Capture the cell that displays the provided text and extract its (x, y) central coordinate. 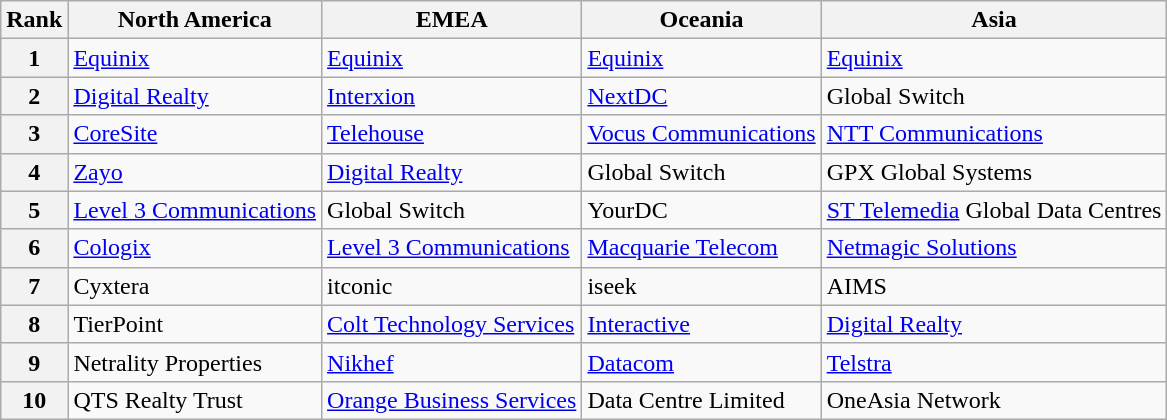
Asia (994, 20)
5 (34, 210)
Colt Technology Services (452, 324)
Oceania (702, 20)
8 (34, 324)
Cologix (195, 248)
Netrality Properties (195, 362)
Cyxtera (195, 286)
Data Centre Limited (702, 400)
North America (195, 20)
Zayo (195, 172)
Macquarie Telecom (702, 248)
NTT Communications (994, 134)
Interactive (702, 324)
EMEA (452, 20)
6 (34, 248)
7 (34, 286)
TierPoint (195, 324)
Telehouse (452, 134)
YourDC (702, 210)
GPX Global Systems (994, 172)
AIMS (994, 286)
OneAsia Network (994, 400)
Netmagic Solutions (994, 248)
ST Telemedia Global Data Centres (994, 210)
NextDC (702, 96)
itconic (452, 286)
9 (34, 362)
4 (34, 172)
Telstra (994, 362)
3 (34, 134)
Datacom (702, 362)
CoreSite (195, 134)
Rank (34, 20)
Nikhef (452, 362)
2 (34, 96)
Orange Business Services (452, 400)
iseek (702, 286)
1 (34, 58)
Vocus Communications (702, 134)
10 (34, 400)
Interxion (452, 96)
QTS Realty Trust (195, 400)
